Search for the cell housing the specified text and yield its (x, y) center coordinate. 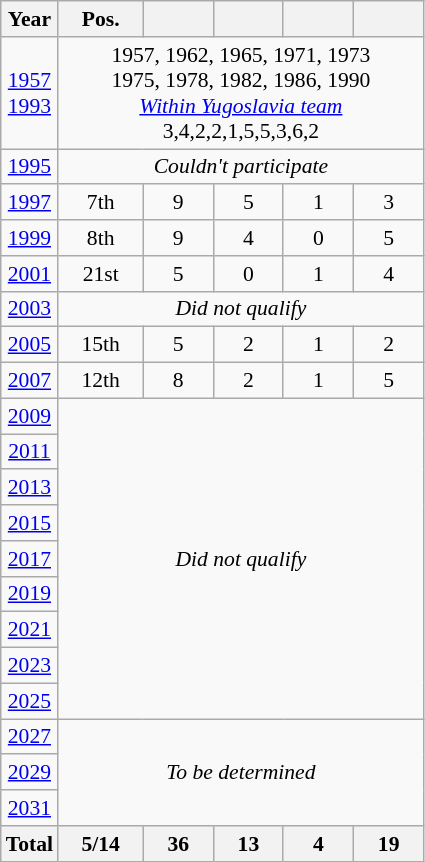
15th (100, 345)
8 (178, 381)
19 (389, 844)
21st (100, 274)
2007 (30, 381)
To be determined (241, 772)
2019 (30, 594)
1957 1993 (30, 93)
3 (389, 203)
2005 (30, 345)
1957, 1962, 1965, 1971, 19731975, 1978, 1982, 1986, 1990 Within Yugoslavia team 3,4,2,2,1,5,5,3,6,2 (241, 93)
1999 (30, 238)
2021 (30, 630)
2023 (30, 666)
2025 (30, 701)
2013 (30, 488)
Pos. (100, 19)
2011 (30, 452)
2027 (30, 737)
5/14 (100, 844)
7th (100, 203)
12th (100, 381)
1997 (30, 203)
2029 (30, 773)
2015 (30, 523)
Couldn't participate (241, 167)
8th (100, 238)
2017 (30, 559)
2003 (30, 309)
2001 (30, 274)
Total (30, 844)
2009 (30, 416)
13 (248, 844)
36 (178, 844)
2031 (30, 808)
Year (30, 19)
1995 (30, 167)
